Detect which cell encompasses the target text, then output its (x, y) center coordinate. 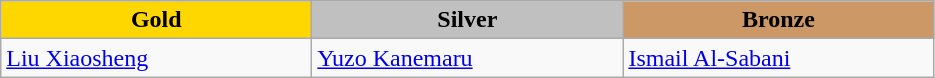
Yuzo Kanemaru (468, 58)
Liu Xiaosheng (156, 58)
Silver (468, 20)
Gold (156, 20)
Bronze (778, 20)
Ismail Al-Sabani (778, 58)
